Output the (x, y) coordinate of the center of the cell containing the given text.  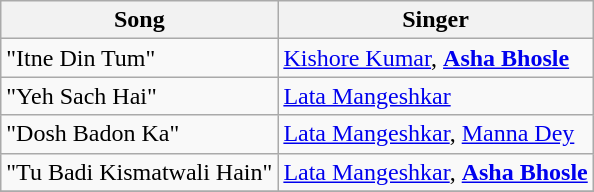
Song (140, 20)
Lata Mangeshkar, Asha Bhosle (436, 172)
"Yeh Sach Hai" (140, 96)
Kishore Kumar, Asha Bhosle (436, 58)
Lata Mangeshkar (436, 96)
"Itne Din Tum" (140, 58)
"Dosh Badon Ka" (140, 134)
"Tu Badi Kismatwali Hain" (140, 172)
Lata Mangeshkar, Manna Dey (436, 134)
Singer (436, 20)
